Scan for the cell matching the given text and deliver its (x, y) coordinate at center. 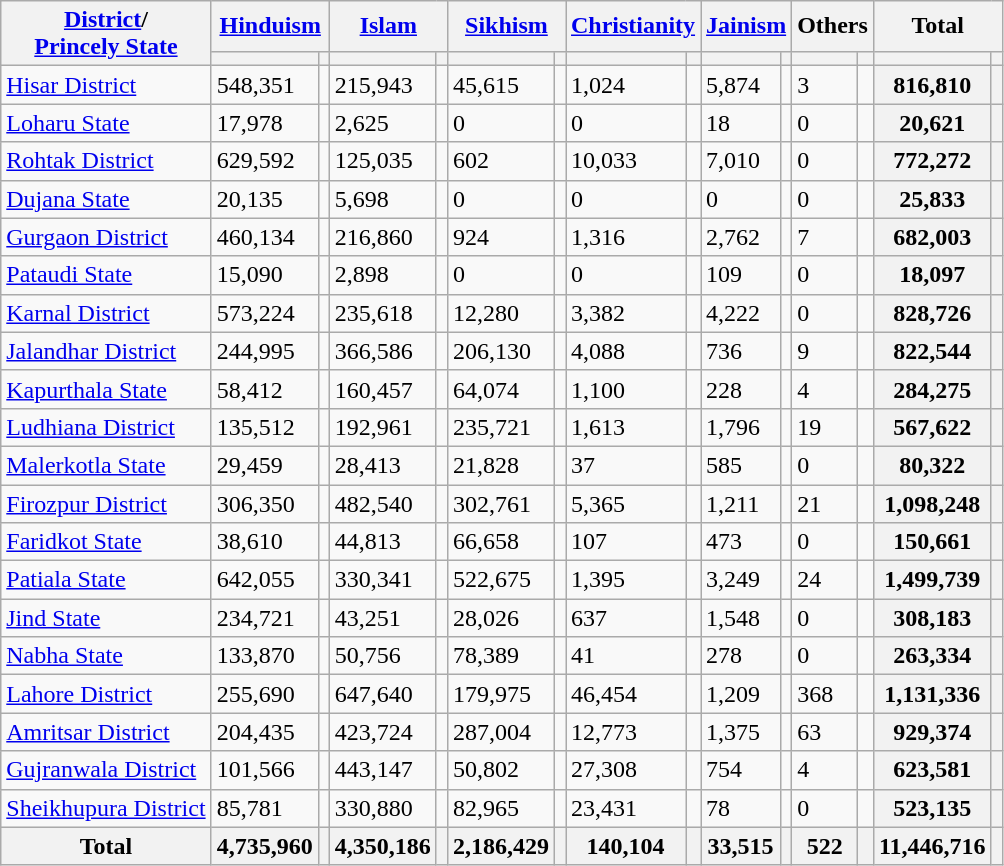
66,658 (500, 542)
4,350,186 (382, 846)
4,088 (626, 351)
522 (825, 846)
Firozpur District (106, 503)
602 (500, 161)
1,395 (626, 580)
135,512 (264, 427)
1,613 (626, 427)
772,272 (932, 161)
234,721 (264, 618)
204,435 (264, 732)
7,010 (741, 161)
736 (741, 351)
1,548 (741, 618)
828,726 (932, 313)
133,870 (264, 656)
11,446,716 (932, 846)
1,796 (741, 427)
9 (825, 351)
482,540 (382, 503)
63 (825, 732)
Others (833, 26)
255,690 (264, 694)
302,761 (500, 503)
Malerkotla State (106, 465)
647,640 (382, 694)
287,004 (500, 732)
50,756 (382, 656)
Lahore District (106, 694)
1,131,336 (932, 694)
2,762 (741, 237)
District/Princely State (106, 34)
308,183 (932, 618)
637 (626, 618)
235,721 (500, 427)
23,431 (626, 808)
1,209 (741, 694)
45,615 (500, 85)
109 (741, 275)
2,186,429 (500, 846)
46,454 (626, 694)
Patiala State (106, 580)
284,275 (932, 389)
Faridkot State (106, 542)
3,249 (741, 580)
44,813 (382, 542)
1,375 (741, 732)
64,074 (500, 389)
4,735,960 (264, 846)
160,457 (382, 389)
82,965 (500, 808)
24 (825, 580)
19 (825, 427)
10,033 (626, 161)
754 (741, 770)
330,880 (382, 808)
Nabha State (106, 656)
306,350 (264, 503)
Loharu State (106, 123)
27,308 (626, 770)
150,661 (932, 542)
192,961 (382, 427)
215,943 (382, 85)
78 (741, 808)
585 (741, 465)
Pataudi State (106, 275)
20,135 (264, 199)
623,581 (932, 770)
29,459 (264, 465)
37 (626, 465)
Rohtak District (106, 161)
816,810 (932, 85)
Hinduism (270, 26)
523,135 (932, 808)
107 (626, 542)
20,621 (932, 123)
368 (825, 694)
522,675 (500, 580)
7 (825, 237)
Ludhiana District (106, 427)
929,374 (932, 732)
21 (825, 503)
43,251 (382, 618)
642,055 (264, 580)
573,224 (264, 313)
Amritsar District (106, 732)
Kapurthala State (106, 389)
Gujranwala District (106, 770)
80,322 (932, 465)
366,586 (382, 351)
Karnal District (106, 313)
1,098,248 (932, 503)
Sikhism (506, 26)
330,341 (382, 580)
125,035 (382, 161)
Christianity (634, 26)
33,515 (741, 846)
41 (626, 656)
924 (500, 237)
4,222 (741, 313)
Gurgaon District (106, 237)
21,828 (500, 465)
85,781 (264, 808)
443,147 (382, 770)
244,995 (264, 351)
1,316 (626, 237)
Jainism (746, 26)
682,003 (932, 237)
423,724 (382, 732)
38,610 (264, 542)
460,134 (264, 237)
5,365 (626, 503)
567,622 (932, 427)
28,413 (382, 465)
78,389 (500, 656)
Dujana State (106, 199)
1,024 (626, 85)
25,833 (932, 199)
Hisar District (106, 85)
12,280 (500, 313)
12,773 (626, 732)
179,975 (500, 694)
18,097 (932, 275)
28,026 (500, 618)
5,874 (741, 85)
228 (741, 389)
Jind State (106, 618)
822,544 (932, 351)
17,978 (264, 123)
548,351 (264, 85)
3 (825, 85)
3,382 (626, 313)
18 (741, 123)
15,090 (264, 275)
206,130 (500, 351)
Islam (388, 26)
629,592 (264, 161)
101,566 (264, 770)
Sheikhupura District (106, 808)
235,618 (382, 313)
216,860 (382, 237)
1,100 (626, 389)
263,334 (932, 656)
2,625 (382, 123)
140,104 (626, 846)
473 (741, 542)
278 (741, 656)
1,211 (741, 503)
58,412 (264, 389)
50,802 (500, 770)
1,499,739 (932, 580)
Jalandhar District (106, 351)
2,898 (382, 275)
5,698 (382, 199)
